Determine the (X, Y) coordinate at the center of the cell enclosing the given text.  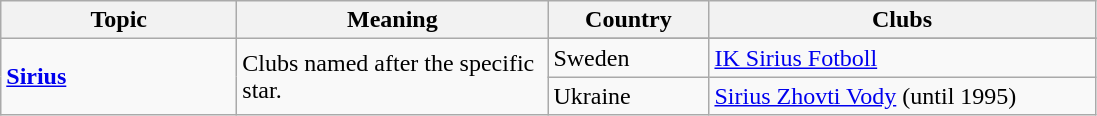
Sirius (119, 77)
Country (628, 20)
Meaning (392, 20)
Sweden (628, 58)
Topic (119, 20)
Clubs named after the specific star. (392, 77)
IK Sirius Fotboll (902, 58)
Sirius Zhovti Vody (until 1995) (902, 96)
Clubs (902, 20)
Ukraine (628, 96)
